Find where the given text appears and provide that cell's center as (X, Y) coordinate. 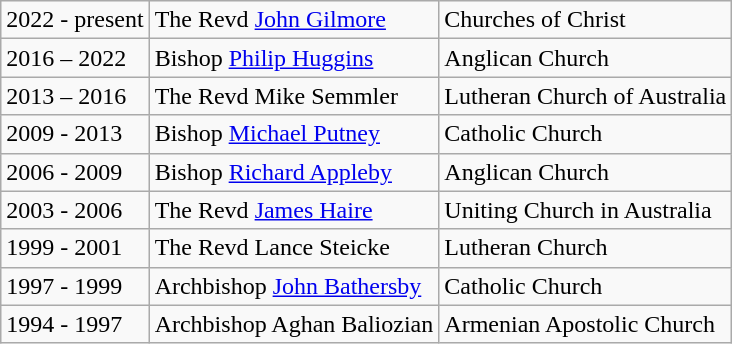
The Revd Lance Steicke (294, 248)
1999 - 2001 (75, 248)
Uniting Church in Australia (586, 210)
The Revd James Haire (294, 210)
The Revd John Gilmore (294, 20)
2016 – 2022 (75, 58)
Archbishop Aghan Baliozian (294, 324)
Armenian Apostolic Church (586, 324)
The Revd Mike Semmler (294, 96)
2009 - 2013 (75, 134)
2006 - 2009 (75, 172)
Lutheran Church of Australia (586, 96)
1994 - 1997 (75, 324)
2013 – 2016 (75, 96)
1997 - 1999 (75, 286)
Bishop Michael Putney (294, 134)
2003 - 2006 (75, 210)
Churches of Christ (586, 20)
2022 - present (75, 20)
Archbishop John Bathersby (294, 286)
Bishop Richard Appleby (294, 172)
Bishop Philip Huggins (294, 58)
Lutheran Church (586, 248)
